Return (x, y) of the center of cell containing provided text 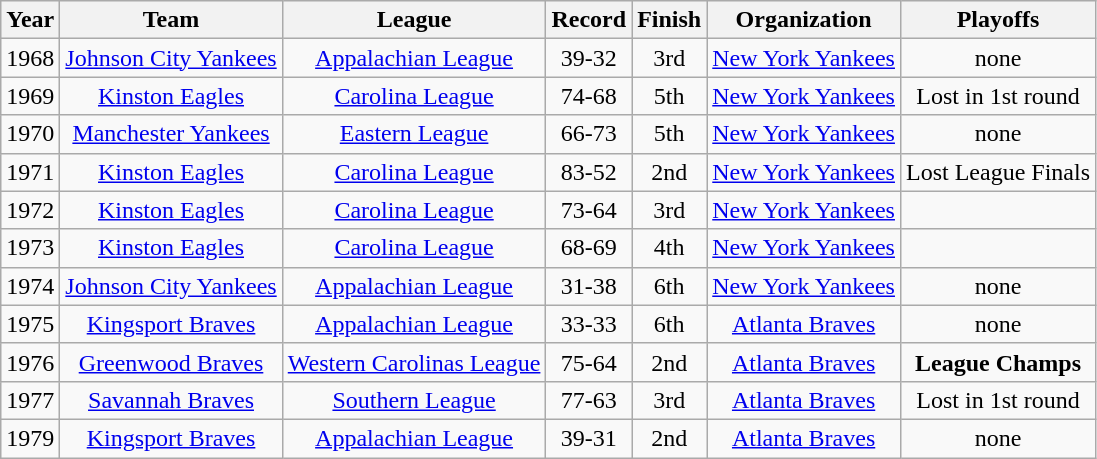
1972 (30, 210)
Southern League (414, 400)
83-52 (589, 172)
Western Carolinas League (414, 362)
73-64 (589, 210)
1976 (30, 362)
Record (589, 20)
1973 (30, 248)
Finish (670, 20)
1969 (30, 96)
1977 (30, 400)
68-69 (589, 248)
1975 (30, 324)
Lost League Finals (998, 172)
Playoffs (998, 20)
Manchester Yankees (171, 134)
1968 (30, 58)
Team (171, 20)
4th (670, 248)
Eastern League (414, 134)
39-31 (589, 438)
League Champs (998, 362)
1971 (30, 172)
League (414, 20)
31-38 (589, 286)
Year (30, 20)
39-32 (589, 58)
Greenwood Braves (171, 362)
Organization (804, 20)
77-63 (589, 400)
1974 (30, 286)
33-33 (589, 324)
66-73 (589, 134)
75-64 (589, 362)
1970 (30, 134)
1979 (30, 438)
Savannah Braves (171, 400)
74-68 (589, 96)
